For the text-containing cell, return its midpoint in (X, Y) coordinate format. 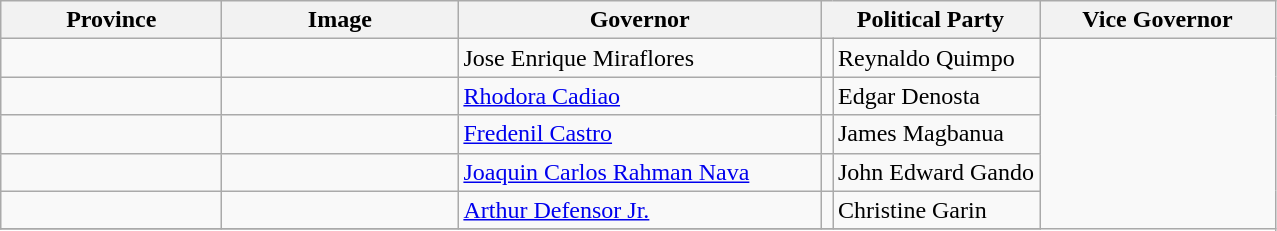
Rhodora Cadiao (640, 96)
Province (112, 20)
Jose Enrique Miraflores (640, 58)
John Edward Gando (936, 172)
Joaquin Carlos Rahman Nava (640, 172)
Fredenil Castro (640, 134)
Arthur Defensor Jr. (640, 210)
Christine Garin (936, 210)
Vice Governor (1158, 20)
Political Party (930, 20)
Governor (640, 20)
Image (340, 20)
Reynaldo Quimpo (936, 58)
James Magbanua (936, 134)
Edgar Denosta (936, 96)
